From the cell containing the given text, extract its center point as [x, y] coordinate. 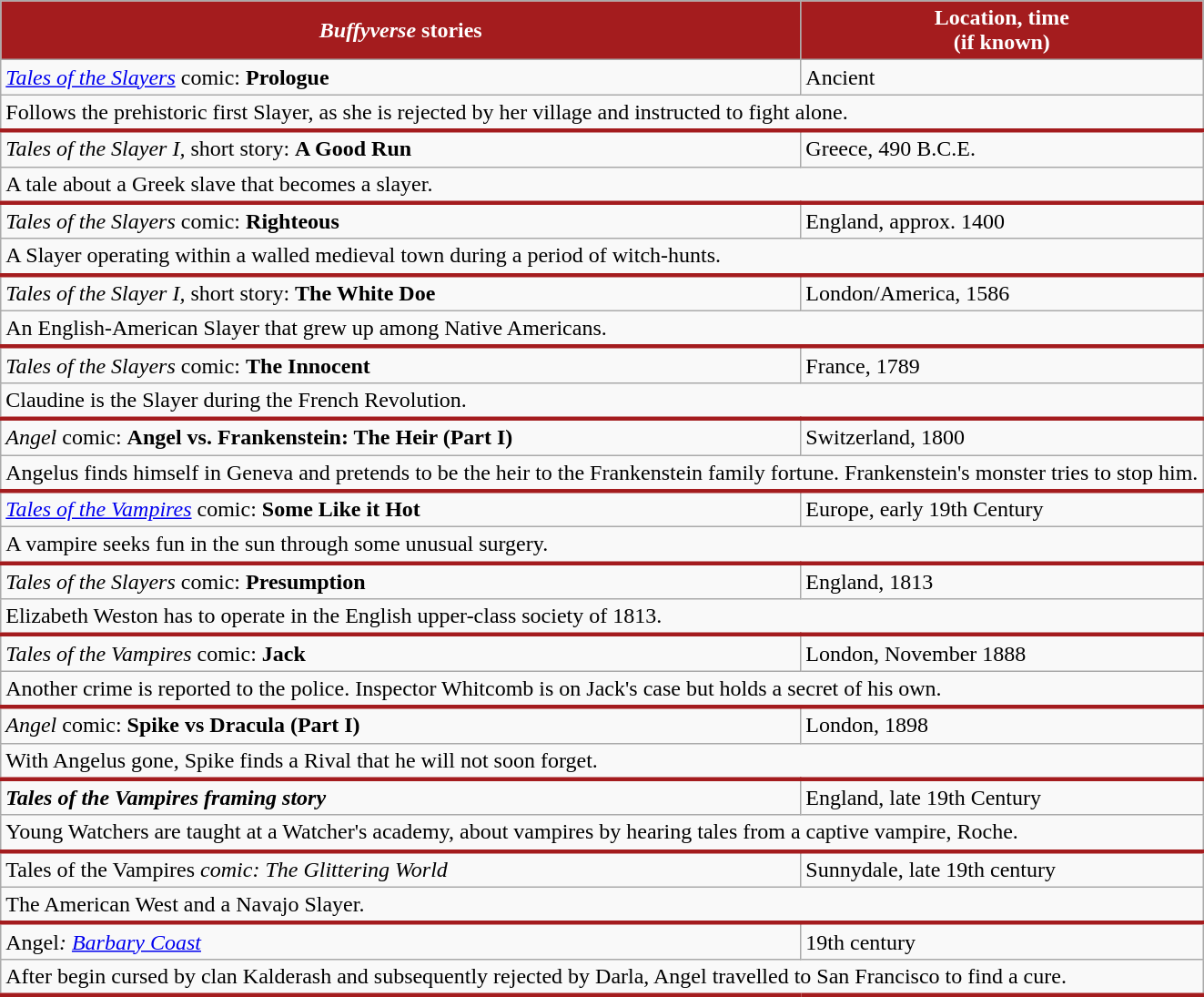
After begin cursed by clan Kalderash and subsequently rejected by Darla, Angel travelled to San Francisco to find a cure. [602, 977]
The American West and a Navajo Slayer. [602, 905]
France, 1789 [1002, 365]
Ancient [1002, 77]
Buffyverse stories [400, 31]
Greece, 490 B.C.E. [1002, 148]
Switzerland, 1800 [1002, 437]
Tales of the Slayers comic: The Innocent [400, 365]
Young Watchers are taught at a Watcher's academy, about vampires by hearing tales from a captive vampire, Roche. [602, 833]
A vampire seeks fun in the sun through some unusual surgery. [602, 545]
A tale about a Greek slave that becomes a slayer. [602, 185]
Tales of the Slayer I, short story: A Good Run [400, 148]
Tales of the Vampires comic: Some Like it Hot [400, 509]
Angel comic: Angel vs. Frankenstein: The Heir (Part I) [400, 437]
Tales of the Vampires comic: The Glittering World [400, 870]
London, 1898 [1002, 725]
A Slayer operating within a walled medieval town during a period of witch-hunts. [602, 257]
Europe, early 19th Century [1002, 509]
Location, time(if known) [1002, 31]
Sunnydale, late 19th century [1002, 870]
Tales of the Vampires comic: Jack [400, 653]
London, November 1888 [1002, 653]
Tales of the Vampires framing story [400, 798]
Claudine is the Slayer during the French Revolution. [602, 401]
Tales of the Slayers comic: Presumption [400, 581]
Angel: Barbary Coast [400, 941]
Tales of the Slayers comic: Prologue [400, 77]
London/America, 1586 [1002, 293]
England, late 19th Century [1002, 798]
Tales of the Slayers comic: Righteous [400, 221]
Angel comic: Spike vs Dracula (Part I) [400, 725]
Elizabeth Weston has to operate in the English upper-class society of 1813. [602, 617]
England, approx. 1400 [1002, 221]
England, 1813 [1002, 581]
19th century [1002, 941]
Tales of the Slayer I, short story: The White Doe [400, 293]
Angelus finds himself in Geneva and pretends to be the heir to the Frankenstein family fortune. Frankenstein's monster tries to stop him. [602, 473]
An English-American Slayer that grew up among Native Americans. [602, 329]
Follows the prehistoric first Slayer, as she is rejected by her village and instructed to fight alone. [602, 113]
Another crime is reported to the police. Inspector Whitcomb is on Jack's case but holds a secret of his own. [602, 689]
With Angelus gone, Spike finds a Rival that he will not soon forget. [602, 761]
